Provide the (X, Y) coordinate of the cell's center where the given text is located.  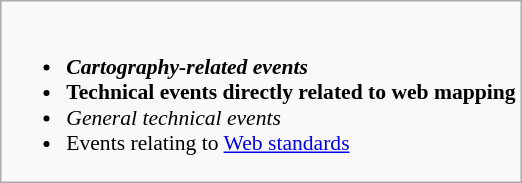
Cartography-related eventsTechnical events directly related to web mappingGeneral technical eventsEvents relating to Web standards (260, 92)
